Pinpoint the cell where the given text exists, returning its [x, y] midpoint coordinate. 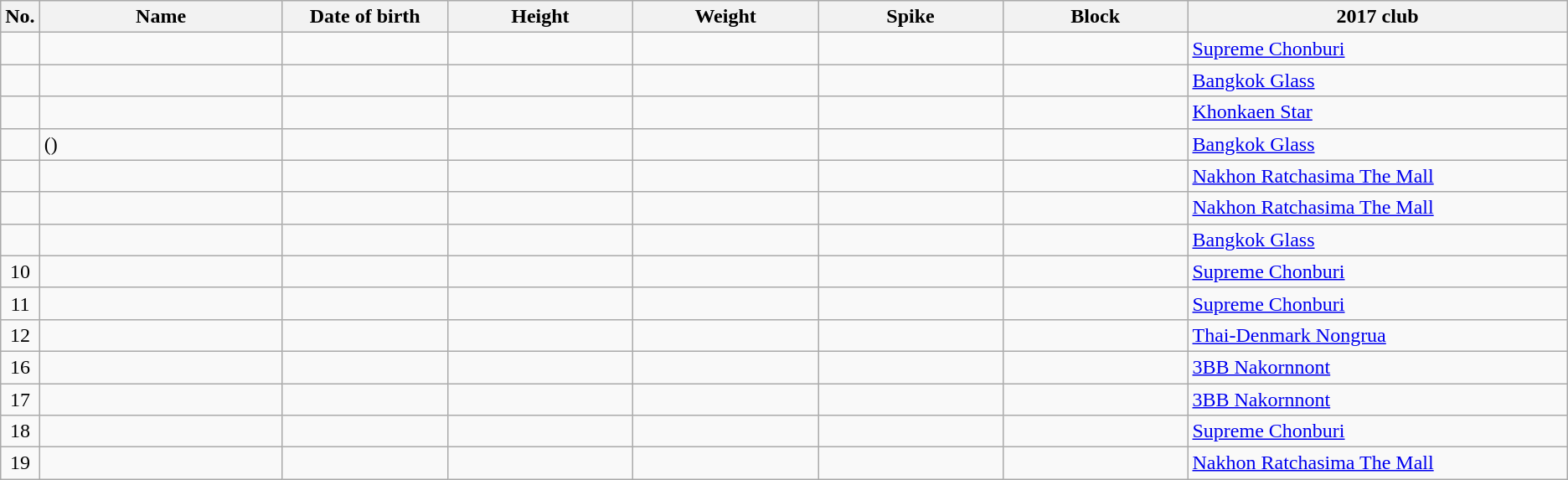
Khonkaen Star [1377, 112]
Height [539, 17]
12 [20, 335]
2017 club [1377, 17]
Weight [725, 17]
Block [1096, 17]
16 [20, 367]
11 [20, 303]
10 [20, 271]
17 [20, 400]
No. [20, 17]
Name [161, 17]
() [161, 144]
18 [20, 431]
19 [20, 463]
Thai-Denmark Nongrua [1377, 335]
Spike [911, 17]
Date of birth [365, 17]
